Output the (x, y) coordinate of the center of the cell containing the given text.  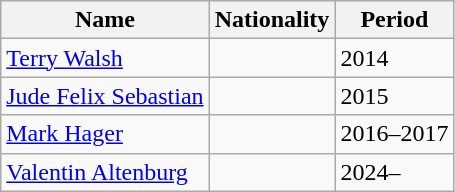
Period (394, 20)
Nationality (272, 20)
Jude Felix Sebastian (105, 96)
2016–2017 (394, 134)
Name (105, 20)
2015 (394, 96)
Valentin Altenburg (105, 172)
2014 (394, 58)
Terry Walsh (105, 58)
2024– (394, 172)
Mark Hager (105, 134)
